For the text-containing cell, return its midpoint in [X, Y] coordinate format. 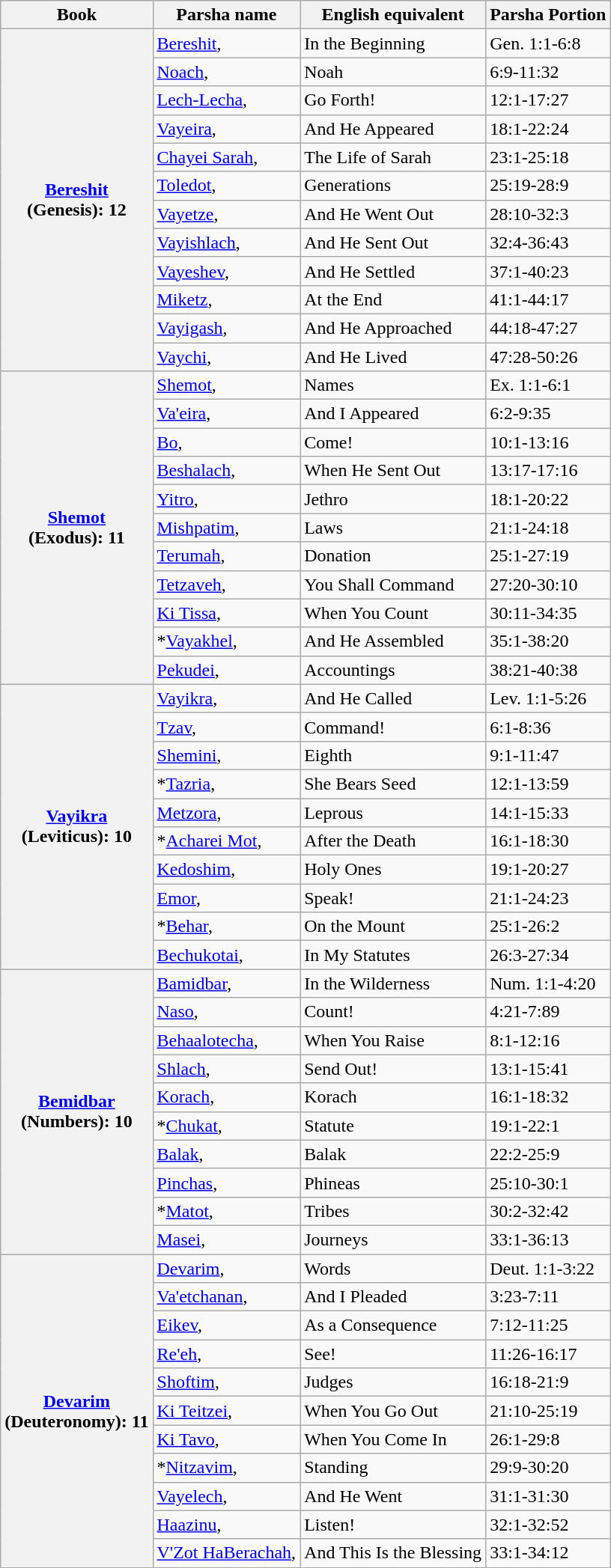
Tetzaveh, [226, 585]
21:1-24:23 [548, 898]
And He Went [393, 1496]
16:18-21:9 [548, 1382]
And This Is the Blessing [393, 1553]
31:1-31:30 [548, 1496]
Vayikra(Leviticus): 10 [76, 826]
Noach, [226, 72]
When You Raise [393, 1040]
In My Statutes [393, 955]
Beshalach, [226, 471]
On the Mount [393, 927]
25:1-26:2 [548, 927]
21:10-25:19 [548, 1411]
41:1-44:17 [548, 299]
Command! [393, 727]
Bereshit, [226, 43]
At the End [393, 299]
Deut. 1:1-3:22 [548, 1269]
Names [393, 385]
And I Pleaded [393, 1297]
Speak! [393, 898]
Pekudei, [226, 670]
21:1-24:18 [548, 528]
33:1-36:13 [548, 1239]
47:28-50:26 [548, 357]
Naso, [226, 1012]
Parsha name [226, 15]
Terumah, [226, 556]
Bamidbar, [226, 983]
And He Assembled [393, 641]
Shemot(Exodus): 11 [76, 528]
Korach, [226, 1097]
Bereshit(Genesis): 12 [76, 201]
Ki Teitzei, [226, 1411]
Judges [393, 1382]
Korach [393, 1097]
3:23-7:11 [548, 1297]
As a Consequence [393, 1326]
14:1-15:33 [548, 812]
13:1-15:41 [548, 1069]
When You Go Out [393, 1411]
And I Appeared [393, 414]
Laws [393, 528]
Vayikra, [226, 698]
After the Death [393, 841]
Send Out! [393, 1069]
Emor, [226, 898]
Miketz, [226, 299]
Vayelech, [226, 1496]
Tribes [393, 1211]
And He Settled [393, 271]
And He Approached [393, 328]
See! [393, 1354]
Bechukotai, [226, 955]
Chayei Sarah, [226, 157]
25:19-28:9 [548, 186]
Yitro, [226, 499]
Holy Ones [393, 870]
V'Zot HaBerachah, [226, 1553]
And He Went Out [393, 214]
Mishpatim, [226, 528]
Accountings [393, 670]
*Behar, [226, 927]
English equivalent [393, 15]
When He Sent Out [393, 471]
Ki Tissa, [226, 613]
Ki Tavo, [226, 1439]
26:1-29:8 [548, 1439]
Generations [393, 186]
Donation [393, 556]
30:11-34:35 [548, 613]
27:20-30:10 [548, 585]
Haazinu, [226, 1525]
25:1-27:19 [548, 556]
Jethro [393, 499]
Devarim(Deuteronomy): 11 [76, 1412]
Ex. 1:1-6:1 [548, 385]
44:18-47:27 [548, 328]
*Chukat, [226, 1126]
Vayeshev, [226, 271]
Bo, [226, 442]
*Nitzavim, [226, 1468]
Count! [393, 1012]
When You Count [393, 613]
Lev. 1:1-5:26 [548, 698]
*Tazria, [226, 784]
When You Come In [393, 1439]
Gen. 1:1-6:8 [548, 43]
38:21-40:38 [548, 670]
Behaalotecha, [226, 1040]
Va'eira, [226, 414]
11:26-16:17 [548, 1354]
*Matot, [226, 1211]
Parsha Portion [548, 15]
18:1-20:22 [548, 499]
Balak [393, 1154]
Listen! [393, 1525]
10:1-13:16 [548, 442]
Vaychi, [226, 357]
Balak, [226, 1154]
Go Forth! [393, 100]
Lech-Lecha, [226, 100]
Kedoshim, [226, 870]
29:9-30:20 [548, 1468]
Tzav, [226, 727]
37:1-40:23 [548, 271]
Words [393, 1269]
You Shall Command [393, 585]
6:2-9:35 [548, 414]
8:1-12:16 [548, 1040]
Statute [393, 1126]
22:2-25:9 [548, 1154]
Shemini, [226, 755]
32:1-32:52 [548, 1525]
Shoftim, [226, 1382]
25:10-30:1 [548, 1183]
32:4-36:43 [548, 242]
Shlach, [226, 1069]
Book [76, 15]
Va'etchanan, [226, 1297]
Re'eh, [226, 1354]
Masei, [226, 1239]
Vayetze, [226, 214]
She Bears Seed [393, 784]
30:2-32:42 [548, 1211]
The Life of Sarah [393, 157]
*Acharei Mot, [226, 841]
Bemidbar(Numbers): 10 [76, 1112]
6:1-8:36 [548, 727]
33:1-34:12 [548, 1553]
7:12-11:25 [548, 1326]
And He Appeared [393, 129]
Vayishlach, [226, 242]
35:1-38:20 [548, 641]
Eighth [393, 755]
And He Called [393, 698]
And He Sent Out [393, 242]
19:1-22:1 [548, 1126]
Metzora, [226, 812]
26:3-27:34 [548, 955]
In the Wilderness [393, 983]
9:1-11:47 [548, 755]
Journeys [393, 1239]
Eikev, [226, 1326]
Devarim, [226, 1269]
Come! [393, 442]
And He Lived [393, 357]
28:10-32:3 [548, 214]
13:17-17:16 [548, 471]
Vayigash, [226, 328]
Leprous [393, 812]
In the Beginning [393, 43]
6:9-11:32 [548, 72]
Shemot, [226, 385]
12:1-17:27 [548, 100]
Num. 1:1-4:20 [548, 983]
16:1-18:30 [548, 841]
12:1-13:59 [548, 784]
Phineas [393, 1183]
18:1-22:24 [548, 129]
23:1-25:18 [548, 157]
Vayeira, [226, 129]
Toledot, [226, 186]
Standing [393, 1468]
16:1-18:32 [548, 1097]
19:1-20:27 [548, 870]
*Vayakhel, [226, 641]
4:21-7:89 [548, 1012]
Pinchas, [226, 1183]
Noah [393, 72]
